Scan for the cell matching the given text and deliver its [x, y] coordinate at center. 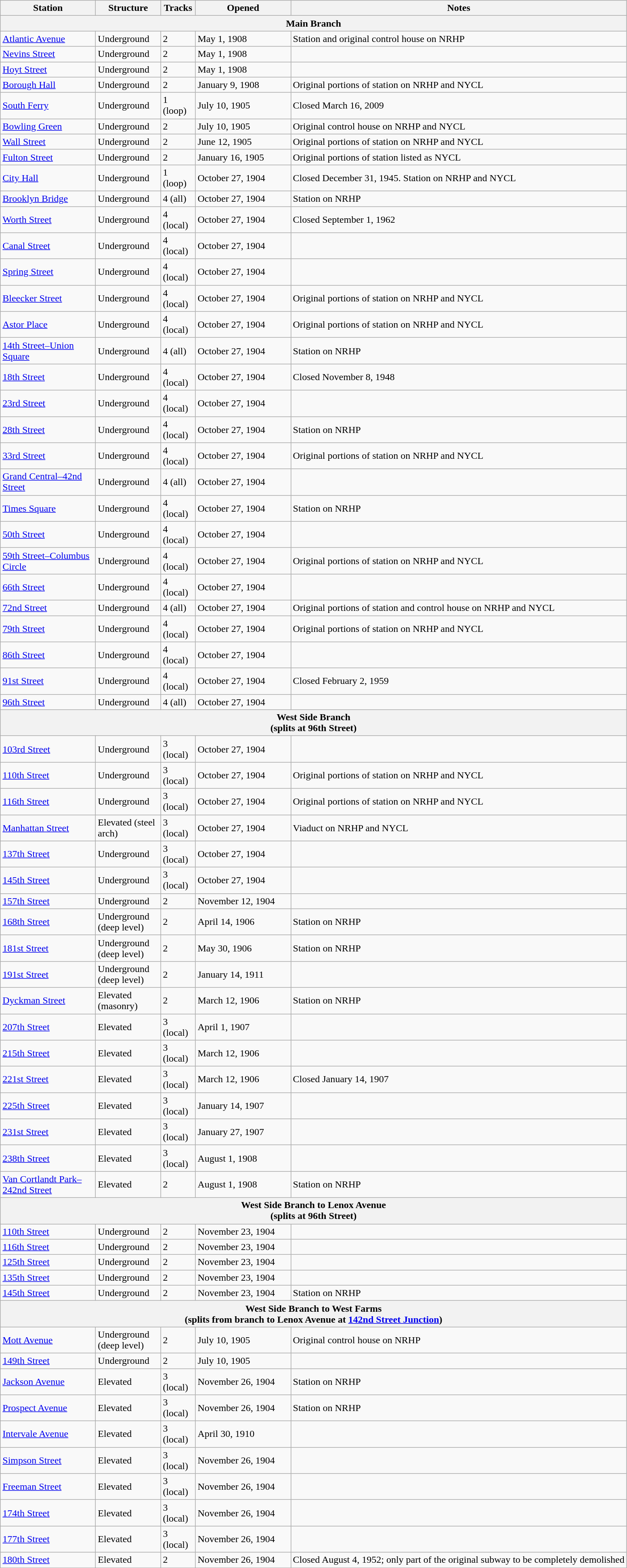
Fulton Street [48, 157]
14th Street–Union Square [48, 351]
Original portions of station and control house on NRHP and NYCL [459, 608]
66th Street [48, 587]
125th Street [48, 1262]
Original control house on NRHP and NYCL [459, 126]
59th Street–Columbus Circle [48, 561]
Spring Street [48, 272]
Dyckman Street [48, 1001]
Closed March 16, 2009 [459, 106]
86th Street [48, 655]
Nevins Street [48, 54]
215th Street [48, 1053]
103rd Street [48, 749]
January 16, 1905 [243, 157]
231st Street [48, 1132]
149th Street [48, 1361]
225th Street [48, 1106]
Closed December 31, 1945. Station on NRHP and NYCL [459, 178]
Station [48, 8]
177th Street [48, 1539]
June 12, 1905 [243, 142]
28th Street [48, 429]
Closed September 1, 1962 [459, 220]
West Side Branch to Lenox Avenue(splits at 96th Street) [314, 1210]
Jackson Avenue [48, 1382]
Closed February 2, 1959 [459, 681]
January 27, 1907 [243, 1132]
Opened [243, 8]
91st Street [48, 681]
Bowling Green [48, 126]
Prospect Avenue [48, 1408]
Freeman Street [48, 1486]
Borough Hall [48, 85]
79th Street [48, 629]
18th Street [48, 377]
South Ferry [48, 106]
Mott Avenue [48, 1340]
72nd Street [48, 608]
191st Street [48, 974]
Main Branch [314, 23]
January 9, 1908 [243, 85]
Grand Central–42nd Street [48, 482]
January 14, 1911 [243, 974]
Bleecker Street [48, 299]
Manhattan Street [48, 828]
33rd Street [48, 456]
50th Street [48, 534]
Station and original control house on NRHP [459, 39]
181st Street [48, 948]
174th Street [48, 1513]
Original control house on NRHP [459, 1340]
96th Street [48, 702]
137th Street [48, 854]
180th Street [48, 1560]
Closed August 4, 1952; only part of the original subway to be completely demolished [459, 1560]
Worth Street [48, 220]
168th Street [48, 922]
Tracks [178, 8]
Elevated (steel arch) [128, 828]
April 1, 1907 [243, 1027]
Notes [459, 8]
23rd Street [48, 403]
Wall Street [48, 142]
Atlantic Avenue [48, 39]
Viaduct on NRHP and NYCL [459, 828]
Simpson Street [48, 1461]
238th Street [48, 1158]
Elevated (masonry) [128, 1001]
Van Cortlandt Park–242nd Street [48, 1185]
Hoyt Street [48, 69]
Intervale Avenue [48, 1434]
City Hall [48, 178]
May 30, 1906 [243, 948]
Closed January 14, 1907 [459, 1080]
Astor Place [48, 324]
Canal Street [48, 246]
West Side Branch to West Farms(splits from branch to Lenox Avenue at 142nd Street Junction) [314, 1314]
April 14, 1906 [243, 922]
Brooklyn Bridge [48, 199]
157th Street [48, 901]
Original portions of station listed as NYCL [459, 157]
January 14, 1907 [243, 1106]
West Side Branch(splits at 96th Street) [314, 723]
Times Square [48, 508]
135th Street [48, 1277]
November 12, 1904 [243, 901]
221st Street [48, 1080]
Closed November 8, 1948 [459, 377]
207th Street [48, 1027]
April 30, 1910 [243, 1434]
Structure [128, 8]
